Identify which cell holds the provided text, then report its (x, y) central coordinate. 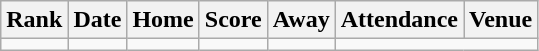
Score (233, 20)
Date (98, 20)
Rank (34, 20)
Venue (501, 20)
Home (163, 20)
Attendance (399, 20)
Away (301, 20)
